For the text-containing cell, return its midpoint in (X, Y) coordinate format. 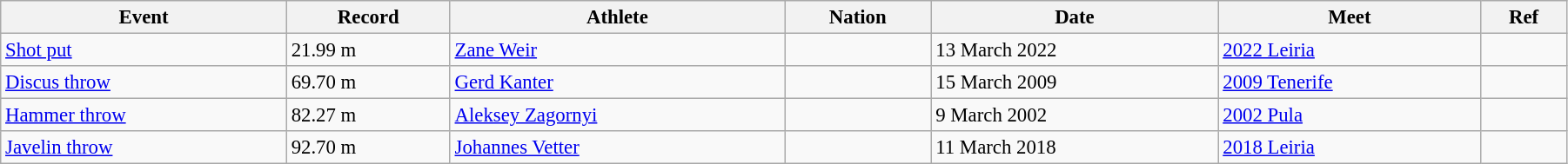
Johannes Vetter (617, 148)
Record (368, 17)
Nation (858, 17)
Event (144, 17)
2018 Leiria (1350, 148)
9 March 2002 (1075, 115)
Hammer throw (144, 115)
Athlete (617, 17)
82.27 m (368, 115)
Zane Weir (617, 50)
Shot put (144, 50)
Date (1075, 17)
Ref (1524, 17)
15 March 2009 (1075, 82)
11 March 2018 (1075, 148)
13 March 2022 (1075, 50)
Gerd Kanter (617, 82)
69.70 m (368, 82)
2002 Pula (1350, 115)
Aleksey Zagornyi (617, 115)
Javelin throw (144, 148)
92.70 m (368, 148)
2022 Leiria (1350, 50)
21.99 m (368, 50)
Discus throw (144, 82)
Meet (1350, 17)
2009 Tenerife (1350, 82)
